Pinpoint the cell where the given text exists, returning its [X, Y] midpoint coordinate. 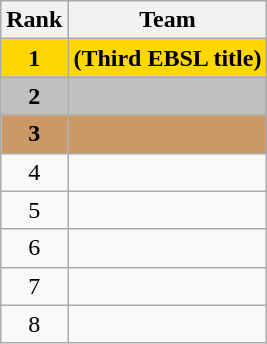
Rank [34, 20]
3 [34, 134]
1 [34, 58]
5 [34, 210]
6 [34, 248]
Team [168, 20]
8 [34, 324]
4 [34, 172]
(Third EBSL title) [168, 58]
7 [34, 286]
2 [34, 96]
